Locate the cell with the specified text and output its [X, Y] center coordinate. 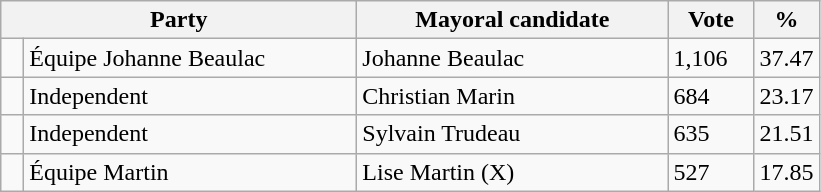
Johanne Beaulac [512, 58]
684 [711, 96]
1,106 [711, 58]
635 [711, 134]
Party [179, 20]
Équipe Martin [190, 172]
527 [711, 172]
Lise Martin (X) [512, 172]
Christian Marin [512, 96]
Sylvain Trudeau [512, 134]
Mayoral candidate [512, 20]
% [786, 20]
37.47 [786, 58]
Équipe Johanne Beaulac [190, 58]
17.85 [786, 172]
21.51 [786, 134]
23.17 [786, 96]
Vote [711, 20]
